Provide the (x, y) coordinate of the cell's center where the given text is located.  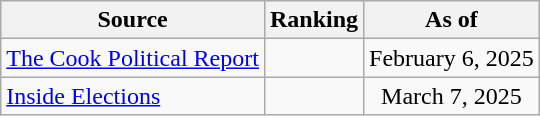
Inside Elections (133, 96)
Ranking (314, 20)
Source (133, 20)
February 6, 2025 (452, 58)
As of (452, 20)
March 7, 2025 (452, 96)
The Cook Political Report (133, 58)
